Return the [x, y] coordinate for the center point of the cell that contains the specified text.  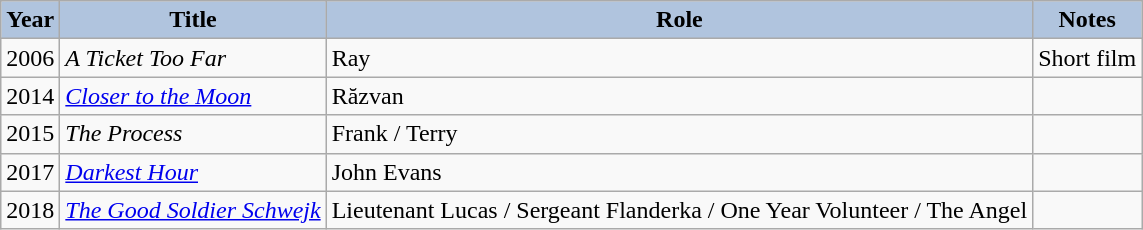
Notes [1088, 20]
2006 [30, 58]
2017 [30, 172]
Lieutenant Lucas / Sergeant Flanderka / One Year Volunteer / The Angel [679, 210]
2015 [30, 134]
Role [679, 20]
Frank / Terry [679, 134]
Ray [679, 58]
Title [193, 20]
The Process [193, 134]
Răzvan [679, 96]
2018 [30, 210]
A Ticket Too Far [193, 58]
2014 [30, 96]
Closer to the Moon [193, 96]
The Good Soldier Schwejk [193, 210]
Year [30, 20]
Short film [1088, 58]
John Evans [679, 172]
Darkest Hour [193, 172]
